From the cell containing the given text, extract its center point as (X, Y) coordinate. 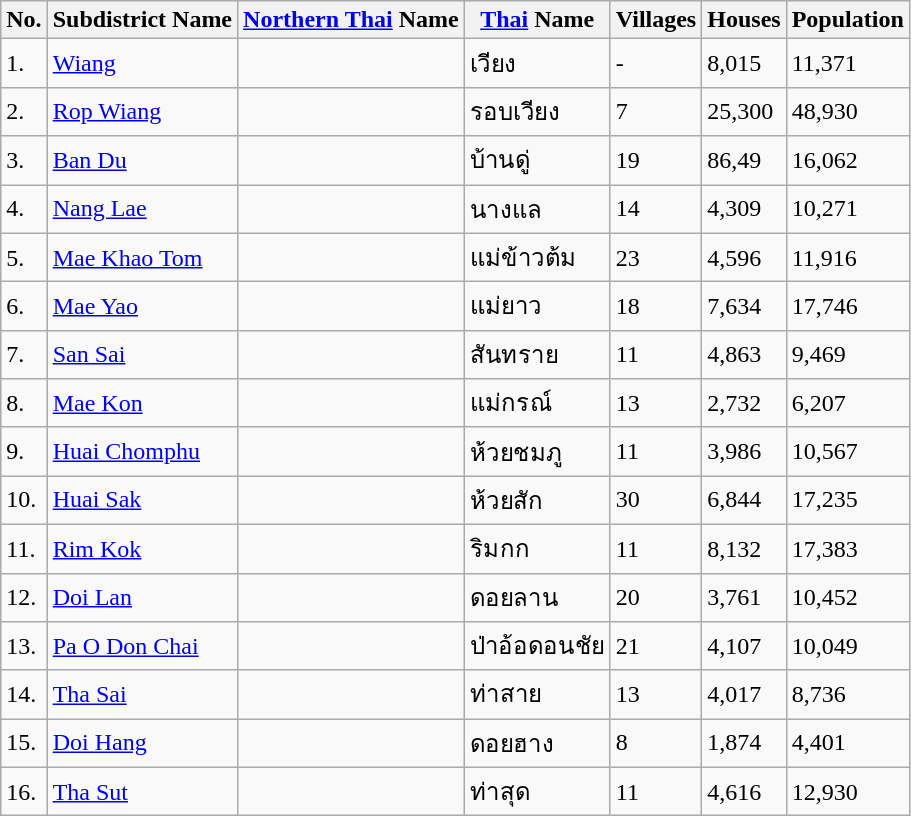
4,401 (848, 744)
15. (24, 744)
19 (656, 160)
Huai Sak (142, 500)
48,930 (848, 112)
5. (24, 258)
No. (24, 20)
1,874 (744, 744)
17,746 (848, 306)
ดอยฮาง (537, 744)
Tha Sut (142, 792)
ท่าสุด (537, 792)
4,863 (744, 354)
สันทราย (537, 354)
23 (656, 258)
12,930 (848, 792)
10. (24, 500)
ริมกก (537, 548)
8. (24, 404)
ห้วยสัก (537, 500)
4,107 (744, 646)
11,371 (848, 64)
4,596 (744, 258)
Houses (744, 20)
Doi Lan (142, 598)
Huai Chomphu (142, 452)
2,732 (744, 404)
21 (656, 646)
Wiang (142, 64)
2. (24, 112)
10,271 (848, 208)
บ้านดู่ (537, 160)
Tha Sai (142, 694)
Rop Wiang (142, 112)
10,567 (848, 452)
9,469 (848, 354)
3. (24, 160)
นางแล (537, 208)
Pa O Don Chai (142, 646)
Villages (656, 20)
ท่าสาย (537, 694)
แม่ยาว (537, 306)
8 (656, 744)
16. (24, 792)
9. (24, 452)
6,844 (744, 500)
เวียง (537, 64)
16,062 (848, 160)
6,207 (848, 404)
ดอยลาน (537, 598)
6. (24, 306)
Northern Thai Name (352, 20)
20 (656, 598)
แม่ข้าวต้ม (537, 258)
Population (848, 20)
Ban Du (142, 160)
14 (656, 208)
1. (24, 64)
30 (656, 500)
Thai Name (537, 20)
Rim Kok (142, 548)
- (656, 64)
Nang Lae (142, 208)
4,309 (744, 208)
10,452 (848, 598)
ห้วยชมภู (537, 452)
14. (24, 694)
7. (24, 354)
San Sai (142, 354)
18 (656, 306)
4,616 (744, 792)
17,235 (848, 500)
ป่าอ้อดอนชัย (537, 646)
Subdistrict Name (142, 20)
3,986 (744, 452)
8,736 (848, 694)
86,49 (744, 160)
แม่กรณ์ (537, 404)
7 (656, 112)
4,017 (744, 694)
11. (24, 548)
Mae Yao (142, 306)
8,015 (744, 64)
17,383 (848, 548)
12. (24, 598)
11,916 (848, 258)
25,300 (744, 112)
7,634 (744, 306)
Mae Kon (142, 404)
8,132 (744, 548)
3,761 (744, 598)
รอบเวียง (537, 112)
10,049 (848, 646)
13. (24, 646)
Doi Hang (142, 744)
4. (24, 208)
Mae Khao Tom (142, 258)
